Find where the given text appears and provide that cell's center as [x, y] coordinate. 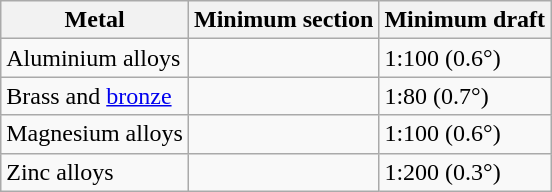
1:200 (0.3°) [465, 172]
Metal [95, 20]
Aluminium alloys [95, 58]
Zinc alloys [95, 172]
Minimum section [283, 20]
Magnesium alloys [95, 134]
Brass and bronze [95, 96]
Minimum draft [465, 20]
1:80 (0.7°) [465, 96]
